Locate the cell with the specified text and output its [x, y] center coordinate. 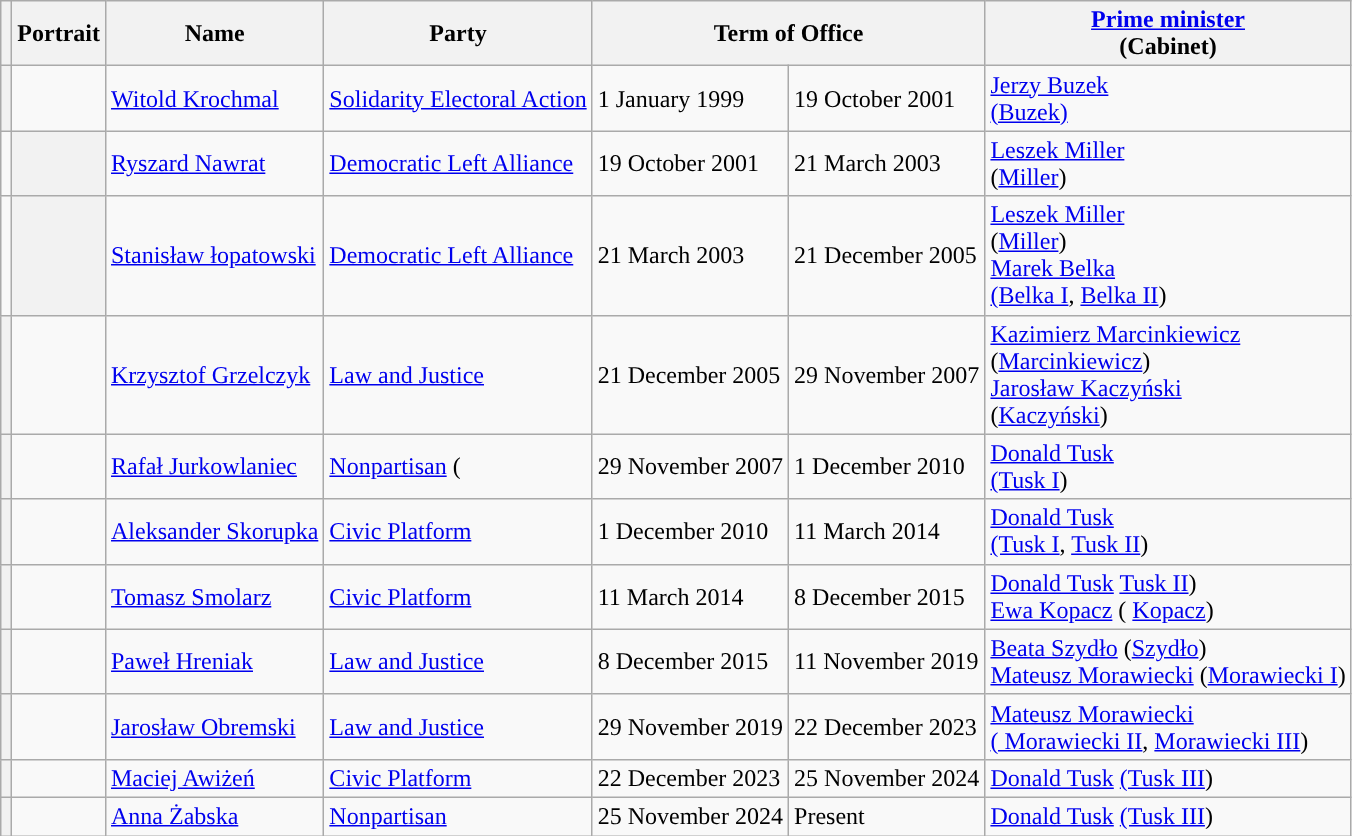
Donald Tusk(Tusk I) [1168, 466]
Tomasz Smolarz [214, 596]
Aleksander Skorupka [214, 532]
Leszek Miller(Miller) [1168, 164]
1 January 1999 [690, 98]
Jerzy Buzek(Buzek) [1168, 98]
Maciej Awiżeń [214, 778]
Ryszard Nawrat [214, 164]
Leszek Miller(Miller)Marek Belka(Belka I, Belka II) [1168, 256]
Anna Żabska [214, 816]
Term of Office [788, 34]
11 November 2019 [887, 662]
Rafał Jurkowlaniec [214, 466]
Portrait [59, 34]
Name [214, 34]
Kazimierz Marcinkiewicz(Marcinkiewicz)Jarosław Kaczyński(Kaczyński) [1168, 374]
Paweł Hreniak [214, 662]
Nonpartisan [458, 816]
Donald Tusk(Tusk I, Tusk II) [1168, 532]
Donald Tusk Tusk II)Ewa Kopacz ( Kopacz) [1168, 596]
Beata Szydło (Szydło)Mateusz Morawiecki (Morawiecki I) [1168, 662]
Stanisław łopatowski [214, 256]
Krzysztof Grzelczyk [214, 374]
Nonpartisan ( [458, 466]
Prime minister(Cabinet) [1168, 34]
Solidarity Electoral Action [458, 98]
Witold Krochmal [214, 98]
29 November 2019 [690, 726]
Mateusz Morawiecki( Morawiecki II, Morawiecki III) [1168, 726]
Party [458, 34]
Present [887, 816]
Jarosław Obremski [214, 726]
